Capture the cell that displays the provided text and extract its (X, Y) central coordinate. 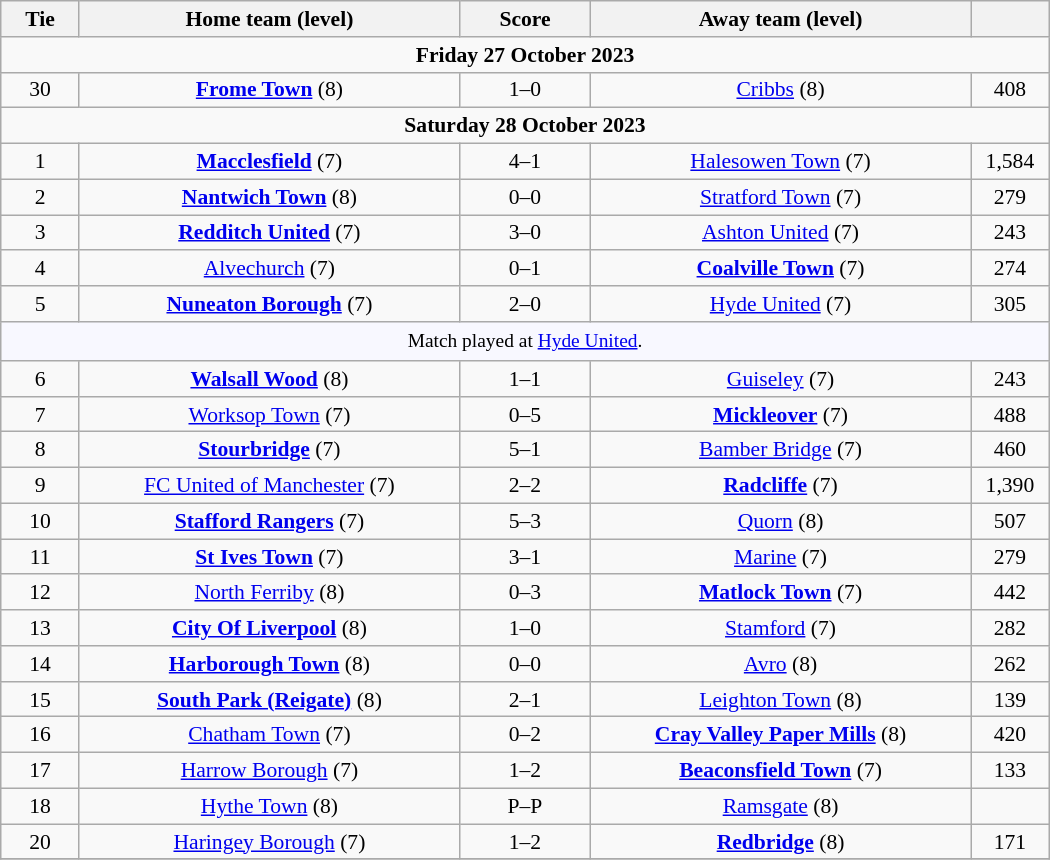
Avro (8) (781, 664)
488 (1010, 415)
139 (1010, 700)
Score (524, 19)
3–1 (524, 557)
Worksop Town (7) (269, 415)
Matlock Town (7) (781, 593)
1–1 (524, 379)
305 (1010, 304)
Guiseley (7) (781, 379)
Stourbridge (7) (269, 450)
2–0 (524, 304)
20 (40, 842)
4 (40, 269)
16 (40, 735)
Cribbs (8) (781, 90)
274 (1010, 269)
Harrow Borough (7) (269, 771)
Halesowen Town (7) (781, 162)
6 (40, 379)
Hythe Town (8) (269, 806)
Mickleover (7) (781, 415)
11 (40, 557)
0–5 (524, 415)
Hyde United (7) (781, 304)
Home team (level) (269, 19)
Stratford Town (7) (781, 197)
Radcliffe (7) (781, 486)
North Ferriby (8) (269, 593)
12 (40, 593)
City Of Liverpool (8) (269, 628)
Macclesfield (7) (269, 162)
18 (40, 806)
3 (40, 233)
1,390 (1010, 486)
Stamford (7) (781, 628)
Stafford Rangers (7) (269, 522)
5–3 (524, 522)
408 (1010, 90)
5–1 (524, 450)
FC United of Manchester (7) (269, 486)
13 (40, 628)
0–2 (524, 735)
507 (1010, 522)
282 (1010, 628)
Ramsgate (8) (781, 806)
0–1 (524, 269)
Marine (7) (781, 557)
Cray Valley Paper Mills (8) (781, 735)
Chatham Town (7) (269, 735)
Saturday 28 October 2023 (525, 126)
St Ives Town (7) (269, 557)
Redditch United (7) (269, 233)
Redbridge (8) (781, 842)
P–P (524, 806)
Match played at Hyde United. (525, 342)
5 (40, 304)
0–3 (524, 593)
7 (40, 415)
30 (40, 90)
2–2 (524, 486)
1 (40, 162)
Leighton Town (8) (781, 700)
14 (40, 664)
2–1 (524, 700)
Away team (level) (781, 19)
Harborough Town (8) (269, 664)
442 (1010, 593)
8 (40, 450)
Beaconsfield Town (7) (781, 771)
4–1 (524, 162)
262 (1010, 664)
Nuneaton Borough (7) (269, 304)
171 (1010, 842)
Alvechurch (7) (269, 269)
South Park (Reigate) (8) (269, 700)
9 (40, 486)
133 (1010, 771)
3–0 (524, 233)
Haringey Borough (7) (269, 842)
15 (40, 700)
Walsall Wood (8) (269, 379)
Ashton United (7) (781, 233)
Frome Town (8) (269, 90)
Friday 27 October 2023 (525, 55)
Coalville Town (7) (781, 269)
1,584 (1010, 162)
Nantwich Town (8) (269, 197)
420 (1010, 735)
460 (1010, 450)
10 (40, 522)
17 (40, 771)
Quorn (8) (781, 522)
2 (40, 197)
Tie (40, 19)
Bamber Bridge (7) (781, 450)
